Scan for the cell matching the given text and deliver its (X, Y) coordinate at center. 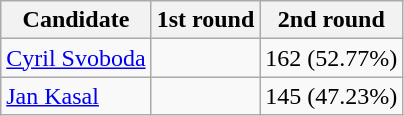
Cyril Svoboda (76, 58)
Candidate (76, 20)
Jan Kasal (76, 96)
2nd round (332, 20)
1st round (206, 20)
145 (47.23%) (332, 96)
162 (52.77%) (332, 58)
